Locate the cell with the specified text and output its (X, Y) center coordinate. 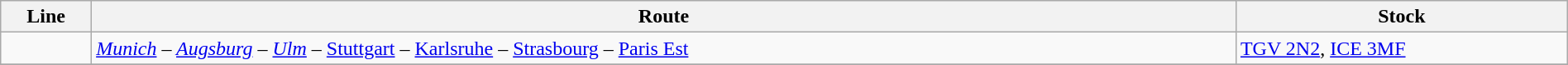
Stock (1401, 17)
Munich – Augsburg – Ulm – Stuttgart – Karlsruhe – Strasbourg – Paris Est (664, 48)
TGV 2N2, ICE 3MF (1401, 48)
Line (46, 17)
Route (664, 17)
